Return [X, Y] of the center of cell containing provided text 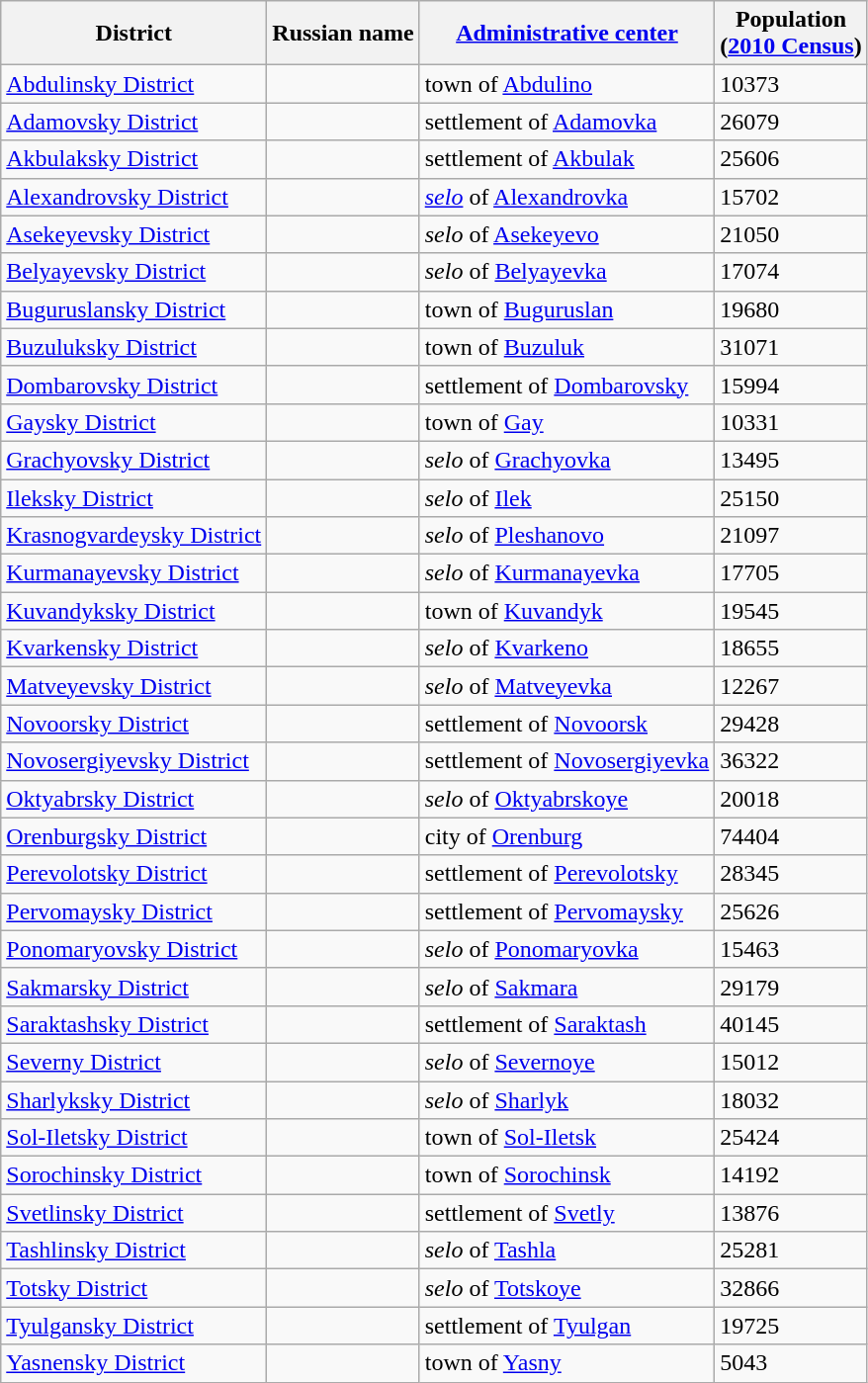
19725 [791, 1326]
Ileksky District [134, 497]
settlement of Saraktash [567, 1024]
Orenburgsky District [134, 836]
15012 [791, 1062]
Oktyabrsky District [134, 799]
Kvarkensky District [134, 648]
26079 [791, 122]
settlement of Svetly [567, 1213]
Sharlyksky District [134, 1100]
74404 [791, 836]
Administrative center [567, 34]
15702 [791, 197]
25606 [791, 159]
Svetlinsky District [134, 1213]
29428 [791, 724]
settlement of Dombarovsky [567, 385]
40145 [791, 1024]
Population(2010 Census) [791, 34]
settlement of Akbulak [567, 159]
settlement of Tyulgan [567, 1326]
selo of Alexandrovka [567, 197]
Novoorsky District [134, 724]
25626 [791, 911]
Novosergiyevsky District [134, 761]
Yasnensky District [134, 1363]
city of Orenburg [567, 836]
settlement of Pervomaysky [567, 911]
19680 [791, 309]
Sol-Iletsky District [134, 1138]
selo of Grachyovka [567, 460]
selo of Ilek [567, 497]
31071 [791, 347]
settlement of Novoorsk [567, 724]
selo of Matveyevka [567, 686]
Dombarovsky District [134, 385]
Totsky District [134, 1288]
Sakmarsky District [134, 987]
Krasnogvardeysky District [134, 536]
25424 [791, 1138]
selo of Pleshanovo [567, 536]
Buzuluksky District [134, 347]
town of Kuvandyk [567, 611]
Buguruslansky District [134, 309]
Tyulgansky District [134, 1326]
settlement of Novosergiyevka [567, 761]
District [134, 34]
selo of Totskoye [567, 1288]
Russian name [343, 34]
14192 [791, 1175]
36322 [791, 761]
Belyayevsky District [134, 272]
town of Sorochinsk [567, 1175]
town of Buzuluk [567, 347]
5043 [791, 1363]
29179 [791, 987]
selo of Tashla [567, 1251]
selo of Asekeyevo [567, 234]
selo of Sharlyk [567, 1100]
selo of Kvarkeno [567, 648]
Tashlinsky District [134, 1251]
17705 [791, 573]
selo of Kurmanayevka [567, 573]
Akbulaksky District [134, 159]
Grachyovsky District [134, 460]
Abdulinsky District [134, 84]
town of Buguruslan [567, 309]
town of Abdulino [567, 84]
Saraktashsky District [134, 1024]
19545 [791, 611]
25281 [791, 1251]
selo of Oktyabrskoye [567, 799]
Alexandrovsky District [134, 197]
21050 [791, 234]
selo of Ponomaryovka [567, 949]
10331 [791, 422]
selo of Sakmara [567, 987]
12267 [791, 686]
Matveyevsky District [134, 686]
25150 [791, 497]
Sorochinsky District [134, 1175]
Kuvandyksky District [134, 611]
17074 [791, 272]
settlement of Perevolotsky [567, 874]
Pervomaysky District [134, 911]
28345 [791, 874]
32866 [791, 1288]
Asekeyevsky District [134, 234]
Perevolotsky District [134, 874]
Gaysky District [134, 422]
Severny District [134, 1062]
13495 [791, 460]
18032 [791, 1100]
selo of Severnoye [567, 1062]
selo of Belyayevka [567, 272]
Ponomaryovsky District [134, 949]
20018 [791, 799]
10373 [791, 84]
15463 [791, 949]
18655 [791, 648]
Kurmanayevsky District [134, 573]
Adamovsky District [134, 122]
settlement of Adamovka [567, 122]
13876 [791, 1213]
town of Gay [567, 422]
21097 [791, 536]
town of Sol-Iletsk [567, 1138]
town of Yasny [567, 1363]
15994 [791, 385]
